Return [x, y] of the center of cell containing provided text 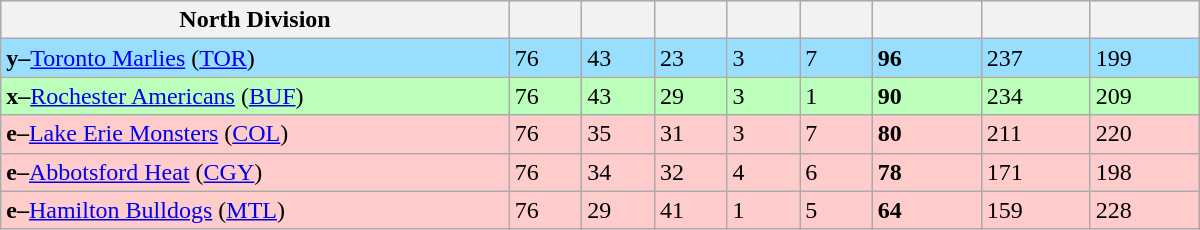
78 [926, 172]
159 [1036, 210]
41 [690, 210]
23 [690, 58]
80 [926, 134]
e–Lake Erie Monsters (COL) [255, 134]
35 [618, 134]
4 [764, 172]
e–Abbotsford Heat (CGY) [255, 172]
198 [1144, 172]
96 [926, 58]
90 [926, 96]
31 [690, 134]
6 [836, 172]
228 [1144, 210]
211 [1036, 134]
e–Hamilton Bulldogs (MTL) [255, 210]
237 [1036, 58]
209 [1144, 96]
5 [836, 210]
x–Rochester Americans (BUF) [255, 96]
199 [1144, 58]
North Division [255, 20]
32 [690, 172]
234 [1036, 96]
y–Toronto Marlies (TOR) [255, 58]
220 [1144, 134]
64 [926, 210]
34 [618, 172]
171 [1036, 172]
